Search for the cell housing the specified text and yield its [x, y] center coordinate. 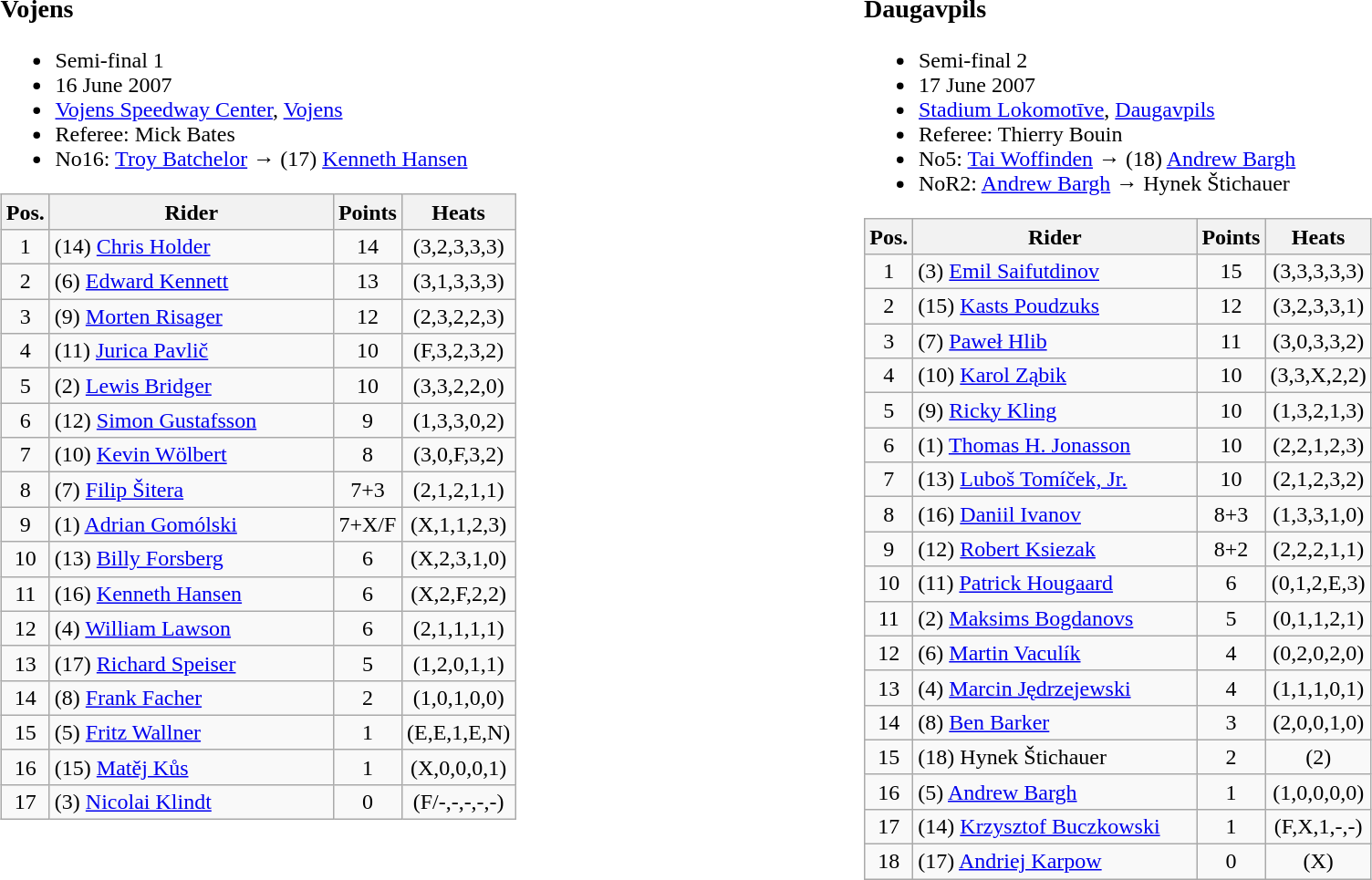
(1) Adrian Gomólski [192, 524]
(2,1,1,1,1) [458, 628]
(F,3,2,3,2) [458, 351]
(1,2,0,1,1) [458, 663]
(0,1,1,2,1) [1318, 618]
(4) Marcin Jędrzejewski [1055, 688]
(3,3,3,3,3) [1318, 271]
(11) Jurica Pavlič [192, 351]
(X,2,F,2,2) [458, 594]
(3,2,3,3,1) [1318, 306]
(18) Hynek Štichauer [1055, 757]
(3,2,3,3,3) [458, 246]
(3,0,3,3,2) [1318, 341]
(X,0,0,0,1) [458, 767]
(3,3,X,2,2) [1318, 376]
(2) Lewis Bridger [192, 386]
(3,1,3,3,3) [458, 282]
(2,1,2,1,1) [458, 490]
(2) Maksims Bogdanovs [1055, 618]
(0,1,2,E,3) [1318, 584]
(13) Billy Forsberg [192, 559]
(1,0,1,0,0) [458, 698]
(F,X,1,-,-) [1318, 826]
(6) Martin Vaculík [1055, 653]
(17) Andriej Karpow [1055, 862]
(1,3,3,1,0) [1318, 514]
(16) Kenneth Hansen [192, 594]
8+3 [1232, 514]
(2,0,0,1,0) [1318, 722]
8+2 [1232, 549]
(10) Kevin Wölbert [192, 455]
(7) Filip Šitera [192, 490]
(2,3,2,2,3) [458, 316]
(1,1,1,0,1) [1318, 688]
7+3 [367, 490]
(1,3,3,0,2) [458, 420]
(15) Matěj Kůs [192, 767]
(4) William Lawson [192, 628]
(X,1,1,2,3) [458, 524]
(14) Krzysztof Buczkowski [1055, 826]
(13) Luboš Tomíček, Jr. [1055, 480]
(16) Daniil Ivanov [1055, 514]
(12) Robert Ksiezak [1055, 549]
(7) Paweł Hlib [1055, 341]
(3,3,2,2,0) [458, 386]
(17) Richard Speiser [192, 663]
(9) Morten Risager [192, 316]
(15) Kasts Poudzuks [1055, 306]
(1,3,2,1,3) [1318, 410]
(5) Fritz Wallner [192, 732]
7+X/F [367, 524]
(11) Patrick Hougaard [1055, 584]
(6) Edward Kennett [192, 282]
(F/-,-,-,-,-) [458, 802]
(1,0,0,0,0) [1318, 792]
(3,0,F,3,2) [458, 455]
(X,2,3,1,0) [458, 559]
(9) Ricky Kling [1055, 410]
(X) [1318, 862]
(5) Andrew Bargh [1055, 792]
(2,2,2,1,1) [1318, 549]
(14) Chris Holder [192, 246]
(1) Thomas H. Jonasson [1055, 445]
(12) Simon Gustafsson [192, 420]
(0,2,0,2,0) [1318, 653]
(8) Frank Facher [192, 698]
(10) Karol Ząbik [1055, 376]
(3) Emil Saifutdinov [1055, 271]
(3) Nicolai Klindt [192, 802]
(E,E,1,E,N) [458, 732]
(2,1,2,3,2) [1318, 480]
18 [889, 862]
(2) [1318, 757]
(2,2,1,2,3) [1318, 445]
(8) Ben Barker [1055, 722]
